Return (x, y) of the center of cell containing provided text 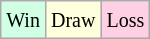
Win (24, 20)
Draw (72, 20)
Loss (126, 20)
